Determine the [x, y] coordinate at the center of the cell enclosing the given text.  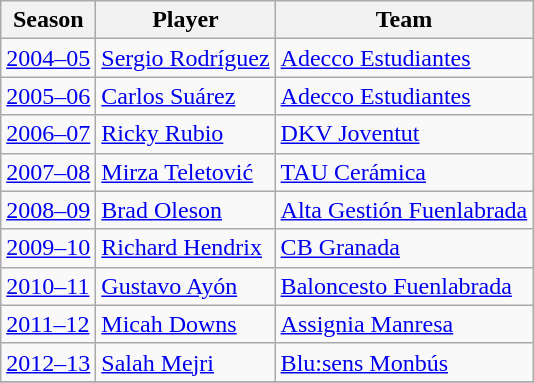
Micah Downs [186, 324]
Brad Oleson [186, 210]
Season [48, 20]
Sergio Rodríguez [186, 58]
Blu:sens Monbús [404, 362]
Baloncesto Fuenlabrada [404, 286]
2011–12 [48, 324]
2004–05 [48, 58]
Richard Hendrix [186, 248]
Alta Gestión Fuenlabrada [404, 210]
Ricky Rubio [186, 134]
2007–08 [48, 172]
Salah Mejri [186, 362]
2005–06 [48, 96]
2009–10 [48, 248]
Mirza Teletović [186, 172]
2010–11 [48, 286]
Team [404, 20]
2006–07 [48, 134]
2012–13 [48, 362]
2008–09 [48, 210]
Player [186, 20]
Assignia Manresa [404, 324]
Gustavo Ayón [186, 286]
DKV Joventut [404, 134]
TAU Cerámica [404, 172]
CB Granada [404, 248]
Carlos Suárez [186, 96]
